Detect which cell encompasses the target text, then output its [X, Y] center coordinate. 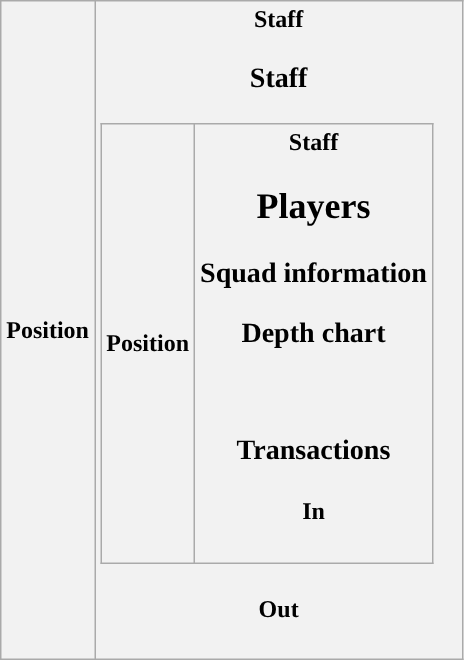
Staff PlayersSquad information Depth chartTransactionsIn [314, 342]
Staff Staff Position Staff PlayersSquad information Depth chartTransactionsIn Out [278, 330]
